Identify which cell holds the provided text, then report its (x, y) central coordinate. 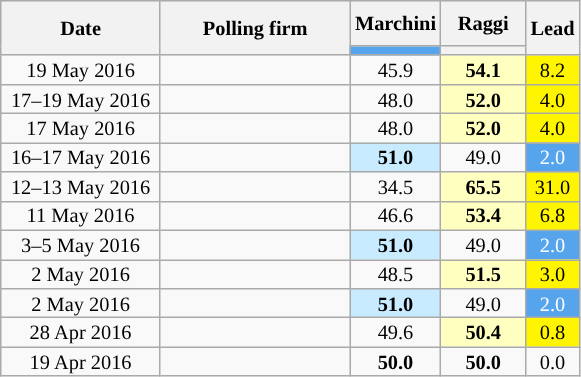
Date (81, 28)
3.0 (553, 274)
Lead (553, 28)
3–5 May 2016 (81, 244)
19 May 2016 (81, 70)
49.6 (396, 332)
Polling firm (255, 28)
11 May 2016 (81, 216)
50.4 (484, 332)
17–19 May 2016 (81, 98)
16–17 May 2016 (81, 156)
31.0 (553, 186)
28 Apr 2016 (81, 332)
45.9 (396, 70)
Marchini (396, 22)
6.8 (553, 216)
48.5 (396, 274)
Raggi (484, 22)
12–13 May 2016 (81, 186)
46.6 (396, 216)
17 May 2016 (81, 128)
19 Apr 2016 (81, 362)
51.5 (484, 274)
34.5 (396, 186)
54.1 (484, 70)
8.2 (553, 70)
53.4 (484, 216)
65.5 (484, 186)
0.0 (553, 362)
0.8 (553, 332)
